Output the (X, Y) coordinate of the center of the cell containing the given text.  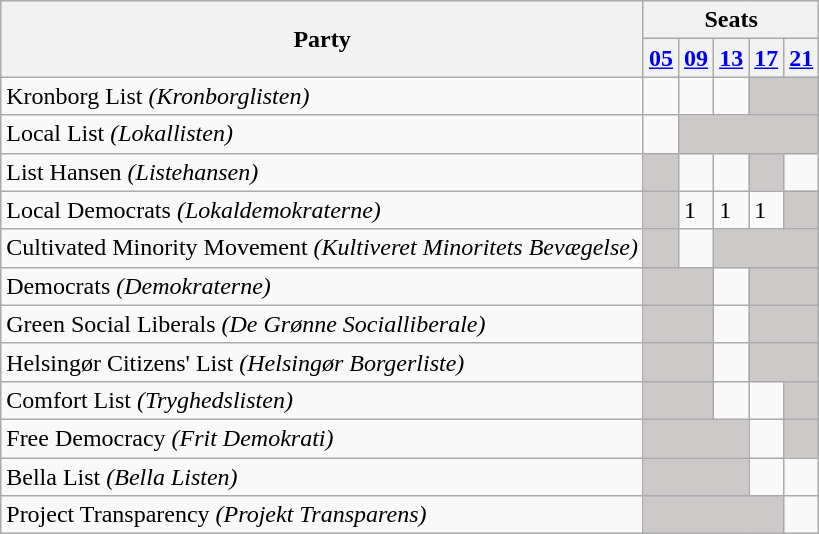
Party (322, 39)
Free Democracy (Frit Demokrati) (322, 438)
Bella List (Bella Listen) (322, 477)
Cultivated Minority Movement (Kultiveret Minoritets Bevægelse) (322, 248)
05 (660, 58)
Kronborg List (Kronborglisten) (322, 96)
Democrats (Demokraterne) (322, 286)
Helsingør Citizens' List (Helsingør Borgerliste) (322, 362)
Comfort List (Tryghedslisten) (322, 400)
Green Social Liberals (De Grønne Socialliberale) (322, 324)
13 (732, 58)
Local List (Lokallisten) (322, 134)
Local Democrats (Lokaldemokraterne) (322, 210)
List Hansen (Listehansen) (322, 172)
21 (802, 58)
Seats (730, 20)
Project Transparency (Projekt Transparens) (322, 515)
17 (766, 58)
09 (696, 58)
